Detect which cell encompasses the target text, then output its (x, y) center coordinate. 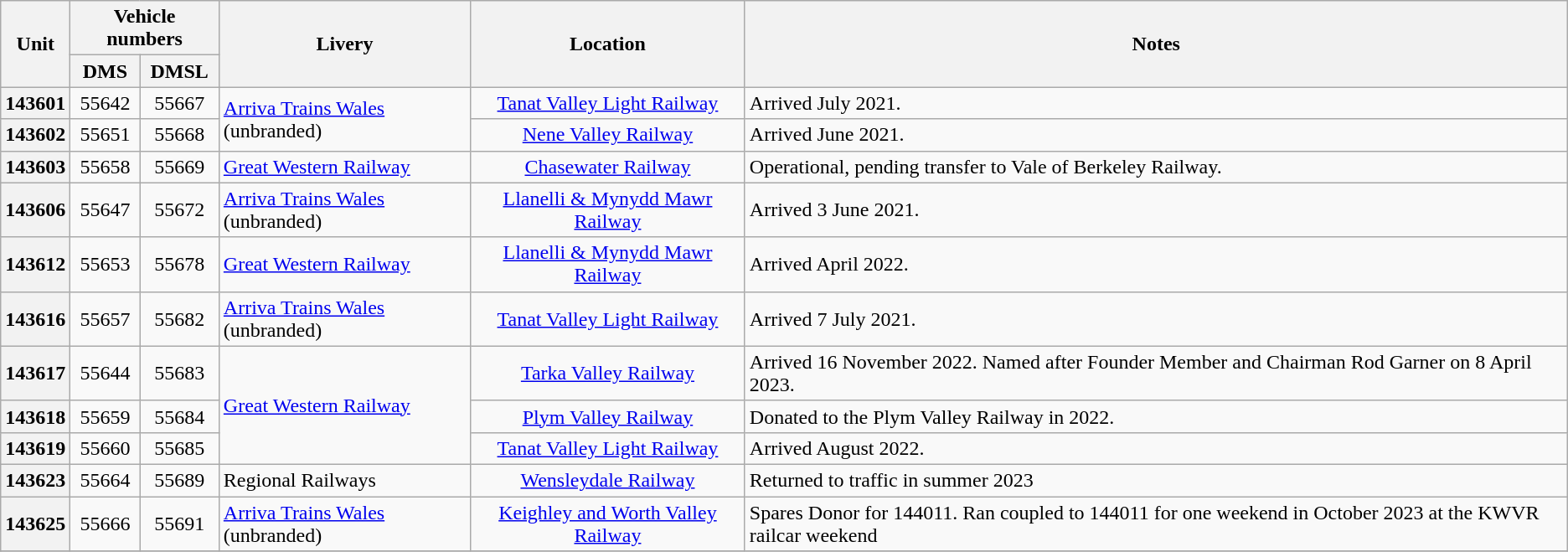
143603 (35, 167)
Location (608, 44)
55682 (179, 318)
143601 (35, 103)
143602 (35, 135)
143618 (35, 416)
Plym Valley Railway (608, 416)
Operational, pending transfer to Vale of Berkeley Railway. (1156, 167)
55667 (179, 103)
Returned to traffic in summer 2023 (1156, 480)
Tarka Valley Railway (608, 374)
55685 (179, 448)
143616 (35, 318)
55647 (106, 209)
143612 (35, 265)
55689 (179, 480)
Arrived June 2021. (1156, 135)
143625 (35, 523)
55684 (179, 416)
55678 (179, 265)
Arrived April 2022. (1156, 265)
Arrived 16 November 2022. Named after Founder Member and Chairman Rod Garner on 8 April 2023. (1156, 374)
Nene Valley Railway (608, 135)
DMSL (179, 71)
55642 (106, 103)
Regional Railways (344, 480)
Wensleydale Railway (608, 480)
55644 (106, 374)
55683 (179, 374)
Livery (344, 44)
55658 (106, 167)
Keighley and Worth Valley Railway (608, 523)
Arrived July 2021. (1156, 103)
143606 (35, 209)
Unit (35, 44)
55651 (106, 135)
Chasewater Railway (608, 167)
55672 (179, 209)
55660 (106, 448)
55653 (106, 265)
Arrived 3 June 2021. (1156, 209)
55669 (179, 167)
55664 (106, 480)
143617 (35, 374)
55668 (179, 135)
DMS (106, 71)
Donated to the Plym Valley Railway in 2022. (1156, 416)
Spares Donor for 144011. Ran coupled to 144011 for one weekend in October 2023 at the KWVR railcar weekend (1156, 523)
Arrived 7 July 2021. (1156, 318)
55657 (106, 318)
143619 (35, 448)
55691 (179, 523)
55666 (106, 523)
Arrived August 2022. (1156, 448)
Vehicle numbers (145, 28)
55659 (106, 416)
143623 (35, 480)
Notes (1156, 44)
